Search for the cell housing the specified text and yield its (X, Y) center coordinate. 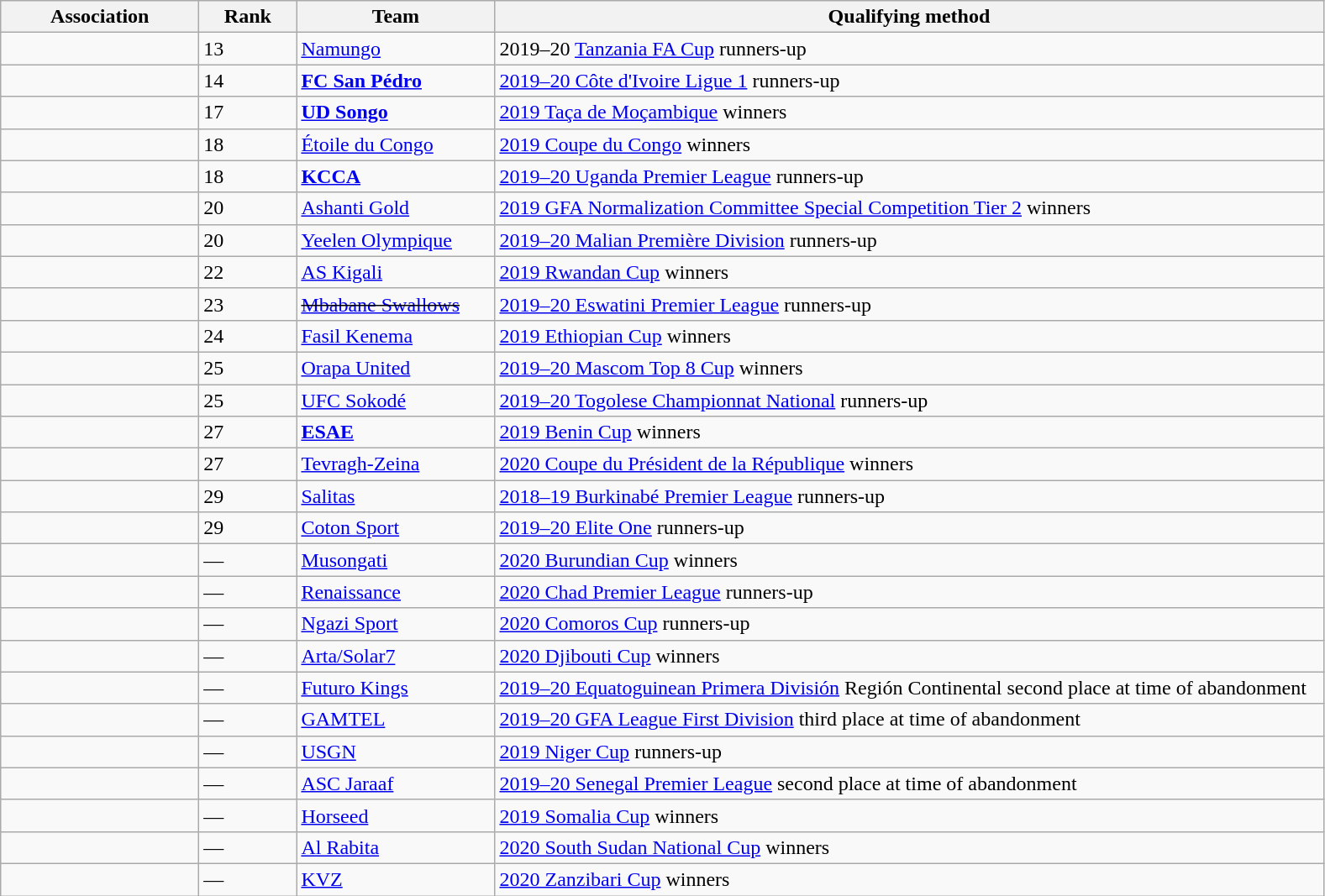
Ngazi Sport (396, 624)
2019–20 Togolese Championnat National runners-up (909, 401)
2020 Zanzibari Cup winners (909, 879)
GAMTEL (396, 720)
2019–20 Equatoguinean Primera División Región Continental second place at time of abandonment (909, 688)
Rank (248, 17)
ESAE (396, 432)
2019–20 Eswatini Premier League runners-up (909, 304)
Horseed (396, 815)
2019–20 Uganda Premier League runners-up (909, 176)
Salitas (396, 496)
2019–20 Senegal Premier League second place at time of abandonment (909, 783)
2019–20 GFA League First Division third place at time of abandonment (909, 720)
AS Kigali (396, 272)
24 (248, 336)
2019 Niger Cup runners-up (909, 752)
2019 Somalia Cup winners (909, 815)
2020 Coupe du Président de la République winners (909, 464)
2019 Benin Cup winners (909, 432)
FC San Pédro (396, 81)
13 (248, 49)
Ashanti Gold (396, 208)
Mbabane Swallows (396, 304)
2019–20 Côte d'Ivoire Ligue 1 runners-up (909, 81)
Futuro Kings (396, 688)
Arta/Solar7 (396, 656)
Association (100, 17)
UFC Sokodé (396, 401)
Al Rabita (396, 847)
Coton Sport (396, 528)
2019–20 Elite One runners-up (909, 528)
2019 Ethiopian Cup winners (909, 336)
Renaissance (396, 592)
14 (248, 81)
2018–19 Burkinabé Premier League runners-up (909, 496)
2019–20 Mascom Top 8 Cup winners (909, 368)
USGN (396, 752)
2020 Burundian Cup winners (909, 560)
Namungo (396, 49)
23 (248, 304)
2020 Comoros Cup runners-up (909, 624)
Musongati (396, 560)
2019–20 Tanzania FA Cup runners-up (909, 49)
22 (248, 272)
2019 Coupe du Congo winners (909, 144)
Orapa United (396, 368)
Team (396, 17)
2020 Chad Premier League runners-up (909, 592)
2019–20 Malian Première Division runners-up (909, 240)
17 (248, 113)
2019 Taça de Moçambique winners (909, 113)
2020 South Sudan National Cup winners (909, 847)
Yeelen Olympique (396, 240)
2019 GFA Normalization Committee Special Competition Tier 2 winners (909, 208)
Étoile du Congo (396, 144)
Fasil Kenema (396, 336)
KCCA (396, 176)
Tevragh-Zeina (396, 464)
2019 Rwandan Cup winners (909, 272)
UD Songo (396, 113)
KVZ (396, 879)
Qualifying method (909, 17)
2020 Djibouti Cup winners (909, 656)
ASC Jaraaf (396, 783)
